Pinpoint the cell where the given text exists, returning its [X, Y] midpoint coordinate. 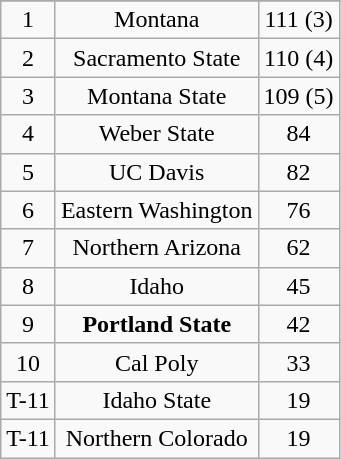
Northern Colorado [156, 438]
5 [28, 172]
82 [298, 172]
110 (4) [298, 58]
Cal Poly [156, 362]
Montana State [156, 96]
8 [28, 286]
1 [28, 20]
2 [28, 58]
10 [28, 362]
Northern Arizona [156, 248]
UC Davis [156, 172]
Montana [156, 20]
76 [298, 210]
Sacramento State [156, 58]
Idaho State [156, 400]
84 [298, 134]
6 [28, 210]
Eastern Washington [156, 210]
9 [28, 324]
33 [298, 362]
Portland State [156, 324]
4 [28, 134]
3 [28, 96]
45 [298, 286]
Weber State [156, 134]
109 (5) [298, 96]
62 [298, 248]
111 (3) [298, 20]
7 [28, 248]
42 [298, 324]
Idaho [156, 286]
